Provide the (x, y) coordinate of the cell's center where the given text is located.  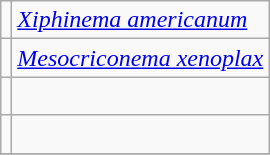
Mesocriconema xenoplax (140, 58)
Xiphinema americanum (140, 20)
